For the text-containing cell, return its midpoint in (x, y) coordinate format. 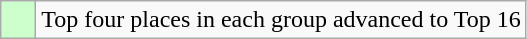
Top four places in each group advanced to Top 16 (281, 20)
